Determine the [x, y] coordinate at the center of the cell enclosing the given text.  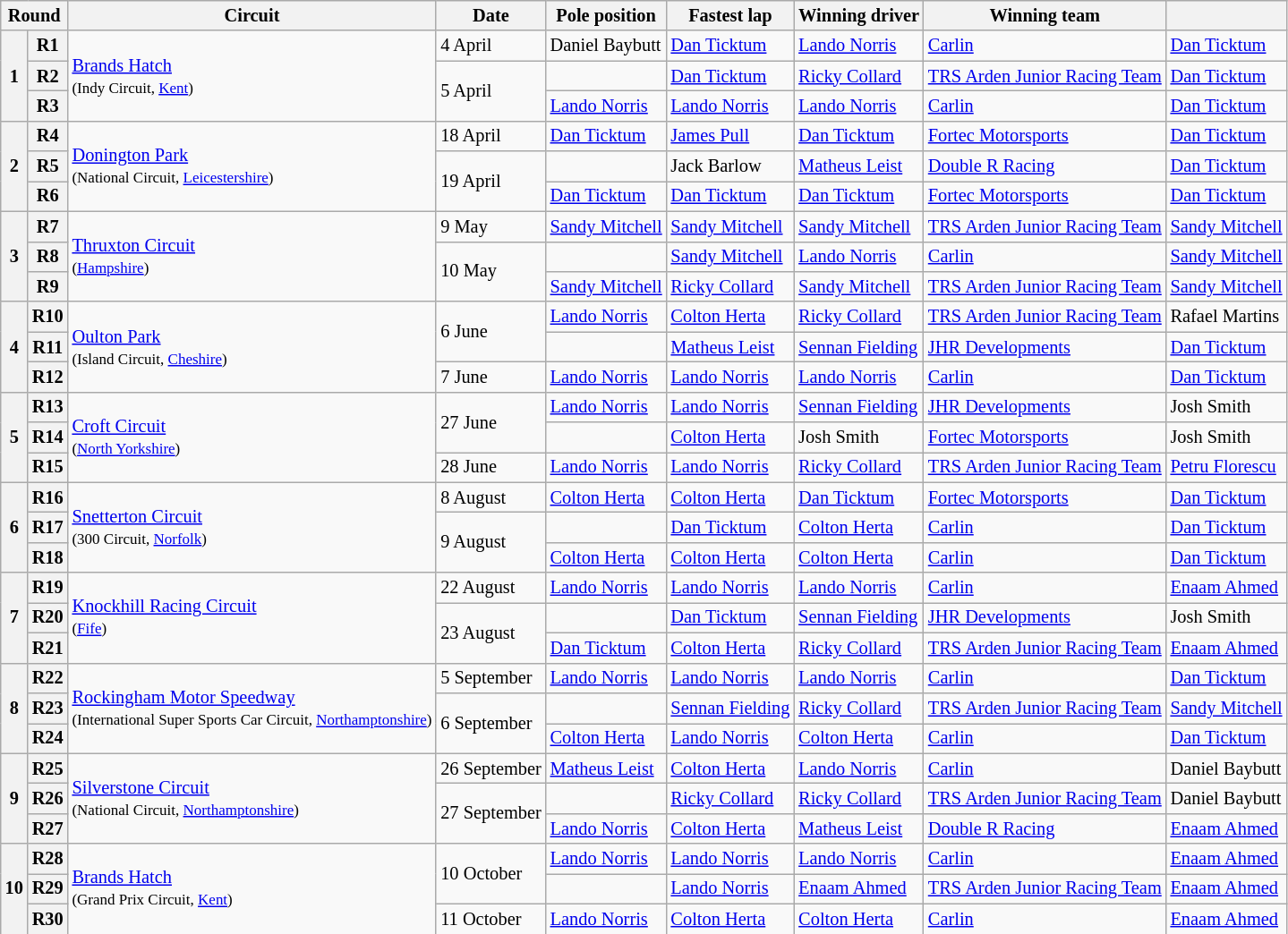
7 June [490, 377]
4 [14, 347]
Petru Florescu [1226, 467]
9 [14, 798]
R24 [48, 738]
10 [14, 889]
6 [14, 528]
23 August [490, 632]
R7 [48, 226]
R27 [48, 828]
Silverstone Circuit(National Circuit, Northamptonshire) [252, 798]
26 September [490, 768]
R11 [48, 347]
Donington Park(National Circuit, Leicestershire) [252, 166]
R16 [48, 497]
6 September [490, 723]
Knockhill Racing Circuit(Fife) [252, 617]
Rafael Martins [1226, 317]
10 May [490, 272]
Date [490, 15]
Brands Hatch(Grand Prix Circuit, Kent) [252, 889]
R6 [48, 196]
2 [14, 166]
8 August [490, 497]
1 [14, 75]
R19 [48, 588]
5 April [490, 91]
22 August [490, 588]
R29 [48, 888]
Circuit [252, 15]
18 April [490, 136]
5 September [490, 678]
19 April [490, 181]
R26 [48, 798]
R4 [48, 136]
R25 [48, 768]
R2 [48, 76]
Oulton Park(Island Circuit, Cheshire) [252, 347]
R13 [48, 407]
Croft Circuit(North Yorkshire) [252, 437]
4 April [490, 46]
R15 [48, 467]
R5 [48, 166]
R21 [48, 648]
R20 [48, 617]
Thruxton Circuit(Hampshire) [252, 256]
R3 [48, 106]
Rockingham Motor Speedway(International Super Sports Car Circuit, Northamptonshire) [252, 709]
6 June [490, 331]
10 October [490, 873]
R9 [48, 286]
R22 [48, 678]
R10 [48, 317]
R8 [48, 257]
R28 [48, 859]
R18 [48, 557]
3 [14, 256]
Snetterton Circuit(300 Circuit, Norfolk) [252, 528]
R12 [48, 377]
9 August [490, 542]
28 June [490, 467]
Winning driver [859, 15]
R17 [48, 527]
Pole position [607, 15]
R14 [48, 437]
9 May [490, 226]
R1 [48, 46]
Fastest lap [730, 15]
27 September [490, 812]
7 [14, 617]
27 June [490, 422]
James Pull [730, 136]
Jack Barlow [730, 166]
11 October [490, 919]
Brands Hatch(Indy Circuit, Kent) [252, 75]
Round [34, 15]
5 [14, 437]
Winning team [1045, 15]
8 [14, 709]
R30 [48, 919]
R23 [48, 708]
